Detect which cell encompasses the target text, then output its [x, y] center coordinate. 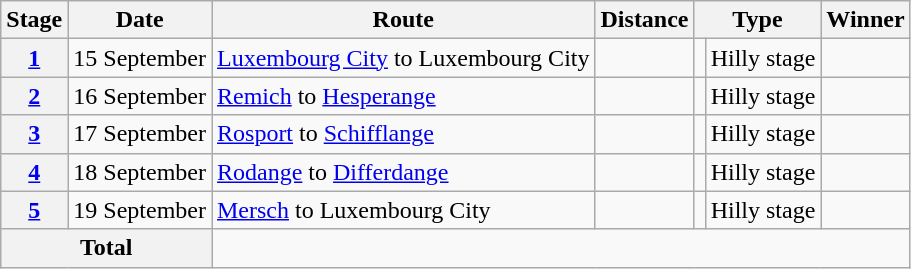
3 [34, 134]
Mersch to Luxembourg City [404, 210]
Luxembourg City to Luxembourg City [404, 58]
Winner [866, 20]
2 [34, 96]
Rodange to Differdange [404, 172]
Distance [644, 20]
Remich to Hesperange [404, 96]
Rosport to Schifflange [404, 134]
18 September [140, 172]
Stage [34, 20]
4 [34, 172]
Type [758, 20]
15 September [140, 58]
16 September [140, 96]
1 [34, 58]
Total [106, 248]
17 September [140, 134]
5 [34, 210]
Route [404, 20]
19 September [140, 210]
Date [140, 20]
